Detect which cell encompasses the target text, then output its (x, y) center coordinate. 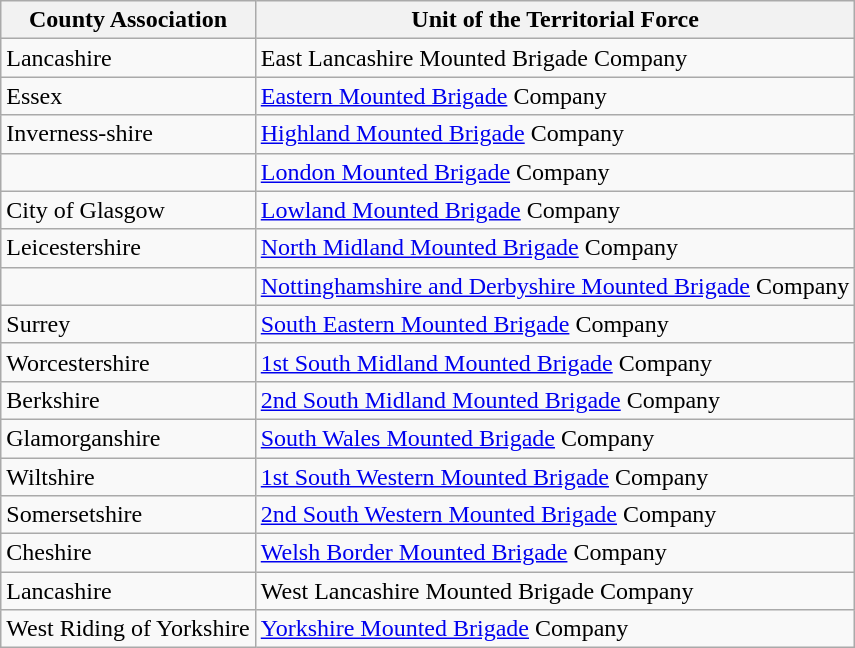
Surrey (128, 324)
London Mounted Brigade Company (555, 172)
Leicestershire (128, 248)
South Wales Mounted Brigade Company (555, 438)
Essex (128, 96)
East Lancashire Mounted Brigade Company (555, 58)
Cheshire (128, 553)
Worcestershire (128, 362)
South Eastern Mounted Brigade Company (555, 324)
Lowland Mounted Brigade Company (555, 210)
City of Glasgow (128, 210)
Somersetshire (128, 515)
West Lancashire Mounted Brigade Company (555, 591)
Eastern Mounted Brigade Company (555, 96)
Nottinghamshire and Derbyshire Mounted Brigade Company (555, 286)
West Riding of Yorkshire (128, 629)
Inverness-shire (128, 134)
Berkshire (128, 400)
2nd South Midland Mounted Brigade Company (555, 400)
Wiltshire (128, 477)
Unit of the Territorial Force (555, 20)
Yorkshire Mounted Brigade Company (555, 629)
Highland Mounted Brigade Company (555, 134)
2nd South Western Mounted Brigade Company (555, 515)
1st South Western Mounted Brigade Company (555, 477)
North Midland Mounted Brigade Company (555, 248)
1st South Midland Mounted Brigade Company (555, 362)
Glamorganshire (128, 438)
County Association (128, 20)
Welsh Border Mounted Brigade Company (555, 553)
